Provide the [X, Y] coordinate of the cell's center where the given text is located.  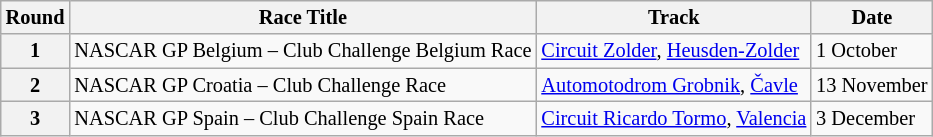
13 November [872, 85]
Round [36, 17]
NASCAR GP Croatia – Club Challenge Race [302, 85]
3 December [872, 118]
Circuit Ricardo Tormo, Valencia [674, 118]
1 October [872, 51]
Circuit Zolder, Heusden-Zolder [674, 51]
2 [36, 85]
Track [674, 17]
1 [36, 51]
NASCAR GP Spain – Club Challenge Spain Race [302, 118]
3 [36, 118]
Race Title [302, 17]
Automotodrom Grobnik, Čavle [674, 85]
NASCAR GP Belgium – Club Challenge Belgium Race [302, 51]
Date [872, 17]
